Find where the given text appears and provide that cell's center as (x, y) coordinate. 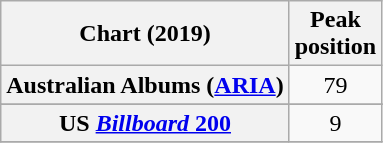
US Billboard 200 (145, 123)
Chart (2019) (145, 34)
Peakposition (335, 34)
Australian Albums (ARIA) (145, 85)
9 (335, 123)
79 (335, 85)
